Output the [X, Y] coordinate of the center of the cell containing the given text.  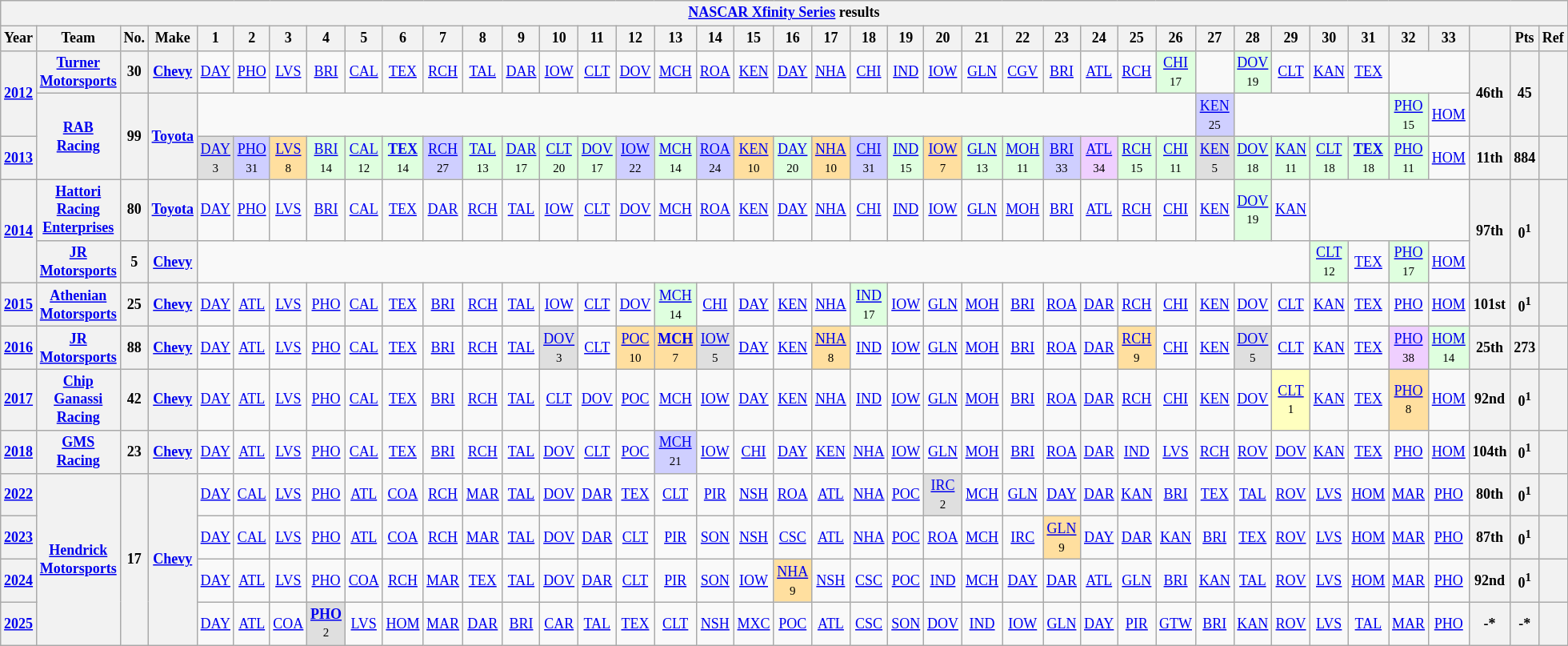
19 [906, 38]
PHO31 [251, 158]
33 [1448, 38]
25th [1490, 348]
20 [943, 38]
IND15 [906, 158]
LVS8 [288, 158]
KAN11 [1291, 158]
104th [1490, 451]
CHI31 [869, 158]
Pts [1525, 38]
31 [1368, 38]
No. [134, 38]
MOH11 [1022, 158]
97th [1490, 231]
4 [326, 38]
Hattori Racing Enterprises [78, 210]
DOV3 [559, 348]
MCH21 [675, 451]
IRC [1022, 538]
Athenian Motorsports [78, 305]
2022 [19, 495]
RAB Racing [78, 136]
KEN5 [1214, 158]
Year [19, 38]
IOW7 [943, 158]
Hendrick Motorsports [78, 559]
27 [1214, 38]
IND17 [869, 305]
3 [288, 38]
IOW22 [635, 158]
NHA9 [793, 580]
DAR17 [522, 158]
16 [793, 38]
NHA8 [831, 348]
DAY20 [793, 158]
87th [1490, 538]
PHO11 [1409, 158]
IOW5 [715, 348]
GMS Racing [78, 451]
GTW [1176, 624]
Make [173, 38]
CGV [1022, 72]
CLT12 [1329, 262]
DAY3 [215, 158]
HOM14 [1448, 348]
MCH7 [675, 348]
KEN10 [754, 158]
2017 [19, 399]
2018 [19, 451]
CHI11 [1176, 158]
88 [134, 348]
46th [1490, 93]
11 [597, 38]
80th [1490, 495]
29 [1291, 38]
28 [1253, 38]
CLT1 [1291, 399]
10 [559, 38]
Turner Motorsports [78, 72]
2023 [19, 538]
2013 [19, 158]
ROA24 [715, 158]
7 [443, 38]
GLN9 [1062, 538]
Chip Ganassi Racing [78, 399]
PHO8 [1409, 399]
273 [1525, 348]
TEX14 [403, 158]
18 [869, 38]
KEN25 [1214, 115]
IRC2 [943, 495]
12 [635, 38]
BRI33 [1062, 158]
DOV18 [1253, 158]
2024 [19, 580]
14 [715, 38]
CHI17 [1176, 72]
CAR [559, 624]
2 [251, 38]
884 [1525, 158]
26 [1176, 38]
ATL34 [1099, 158]
11th [1490, 158]
6 [403, 38]
32 [1409, 38]
22 [1022, 38]
PHO17 [1409, 262]
NASCAR Xfinity Series results [784, 13]
PHO15 [1409, 115]
DOV17 [597, 158]
2014 [19, 231]
15 [754, 38]
DOV5 [1253, 348]
TEX18 [1368, 158]
BRI14 [326, 158]
8 [482, 38]
Team [78, 38]
CAL12 [363, 158]
CLT20 [559, 158]
NHA10 [831, 158]
99 [134, 136]
101st [1490, 305]
Ref [1553, 38]
2012 [19, 93]
1 [215, 38]
POC10 [635, 348]
21 [982, 38]
2025 [19, 624]
2016 [19, 348]
RCH27 [443, 158]
45 [1525, 93]
2015 [19, 305]
MXC [754, 624]
PHO38 [1409, 348]
9 [522, 38]
42 [134, 399]
GLN13 [982, 158]
PHO2 [326, 624]
RCH9 [1137, 348]
CLT18 [1329, 158]
TAL13 [482, 158]
13 [675, 38]
24 [1099, 38]
80 [134, 210]
RCH15 [1137, 158]
